Locate the cell with the specified text and output its (x, y) center coordinate. 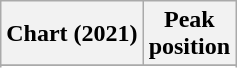
Chart (2021) (72, 34)
Peakposition (189, 34)
